Find where the given text appears and provide that cell's center as [x, y] coordinate. 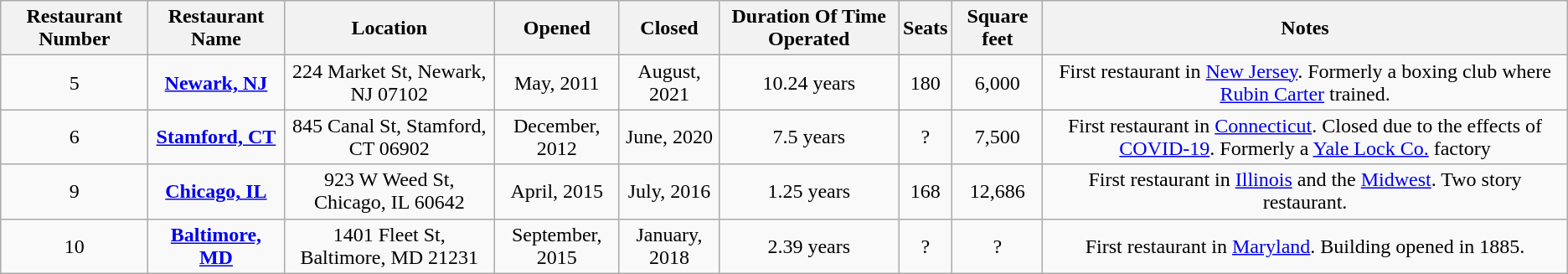
224 Market St, Newark, NJ 07102 [389, 82]
Location [389, 28]
August, 2021 [669, 82]
1401 Fleet St, Baltimore, MD 21231 [389, 246]
Newark, NJ [216, 82]
5 [75, 82]
December, 2012 [556, 137]
April, 2015 [556, 191]
7.5 years [809, 137]
Duration Of Time Operated [809, 28]
Square feet [998, 28]
Opened [556, 28]
First restaurant in Illinois and the Midwest. Two story restaurant. [1305, 191]
July, 2016 [669, 191]
6,000 [998, 82]
168 [926, 191]
January, 2018 [669, 246]
1.25 years [809, 191]
Chicago, IL [216, 191]
May, 2011 [556, 82]
Seats [926, 28]
Stamford, CT [216, 137]
9 [75, 191]
12,686 [998, 191]
10.24 years [809, 82]
10 [75, 246]
Notes [1305, 28]
June, 2020 [669, 137]
2.39 years [809, 246]
180 [926, 82]
First restaurant in New Jersey. Formerly a boxing club where Rubin Carter trained. [1305, 82]
923 W Weed St, Chicago, IL 60642 [389, 191]
845 Canal St, Stamford, CT 06902 [389, 137]
7,500 [998, 137]
Restaurant Number [75, 28]
First restaurant in Connecticut. Closed due to the effects of COVID-19. Formerly a Yale Lock Co. factory [1305, 137]
6 [75, 137]
Restaurant Name [216, 28]
Closed [669, 28]
Baltimore, MD [216, 246]
First restaurant in Maryland. Building opened in 1885. [1305, 246]
September, 2015 [556, 246]
